Return (x, y) of the center of cell containing provided text 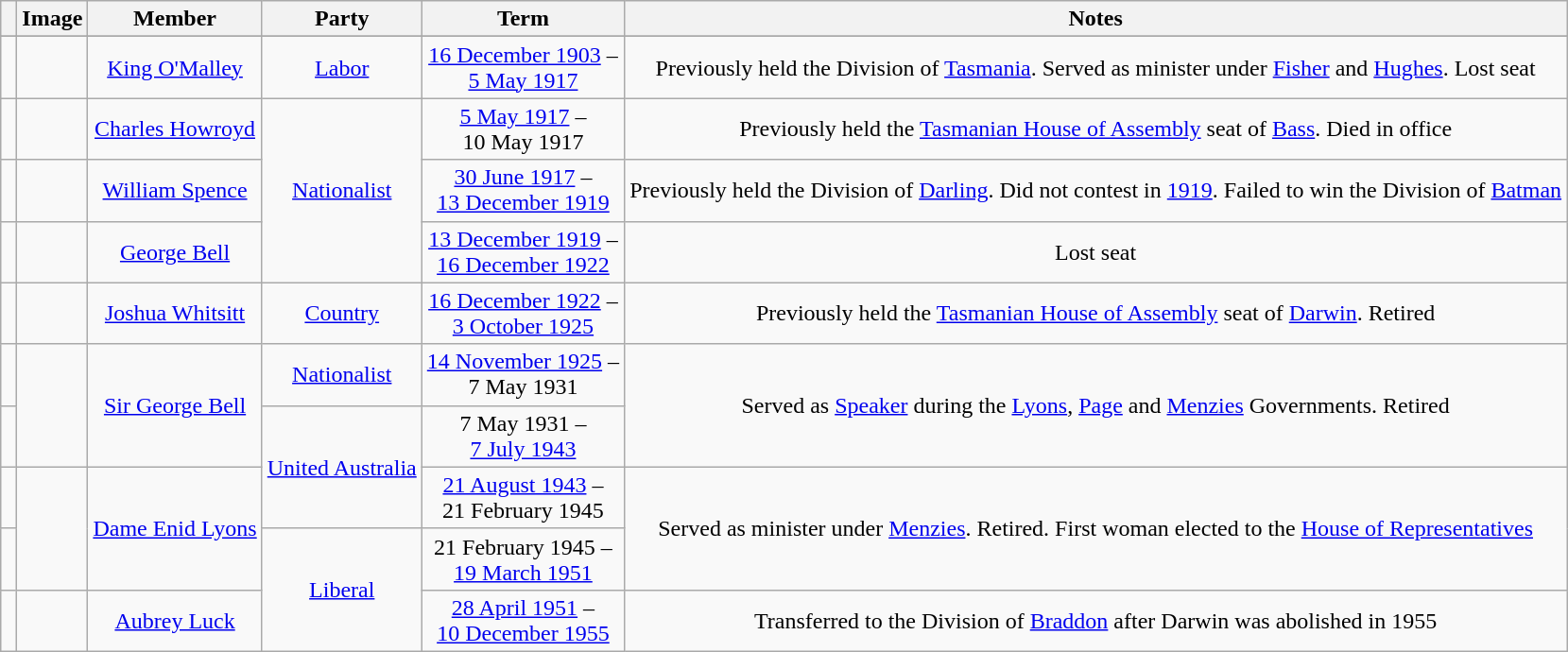
Notes (1096, 19)
Country (342, 314)
Joshua Whitsitt (175, 314)
William Spence (175, 191)
5 May 1917 –10 May 1917 (523, 129)
Term (523, 19)
Lost seat (1096, 251)
Sir George Bell (175, 405)
13 December 1919 –16 December 1922 (523, 251)
Charles Howroyd (175, 129)
Served as Speaker during the Lyons, Page and Menzies Governments. Retired (1096, 405)
Image (53, 19)
28 April 1951 –10 December 1955 (523, 620)
Liberal (342, 590)
30 June 1917 –13 December 1919 (523, 191)
Previously held the Tasmanian House of Assembly seat of Darwin. Retired (1096, 314)
Previously held the Division of Tasmania. Served as minister under Fisher and Hughes. Lost seat (1096, 68)
United Australia (342, 467)
Party (342, 19)
21 February 1945 –19 March 1951 (523, 559)
Previously held the Division of Darling. Did not contest in 1919. Failed to win the Division of Batman (1096, 191)
21 August 1943 –21 February 1945 (523, 497)
Member (175, 19)
George Bell (175, 251)
14 November 1925 –7 May 1931 (523, 374)
16 December 1922 –3 October 1925 (523, 314)
16 December 1903 –5 May 1917 (523, 68)
Aubrey Luck (175, 620)
Previously held the Tasmanian House of Assembly seat of Bass. Died in office (1096, 129)
Transferred to the Division of Braddon after Darwin was abolished in 1955 (1096, 620)
Served as minister under Menzies. Retired. First woman elected to the House of Representatives (1096, 528)
Labor (342, 68)
King O'Malley (175, 68)
7 May 1931 –7 July 1943 (523, 437)
Dame Enid Lyons (175, 528)
